Determine the (X, Y) coordinate at the center of the cell enclosing the given text.  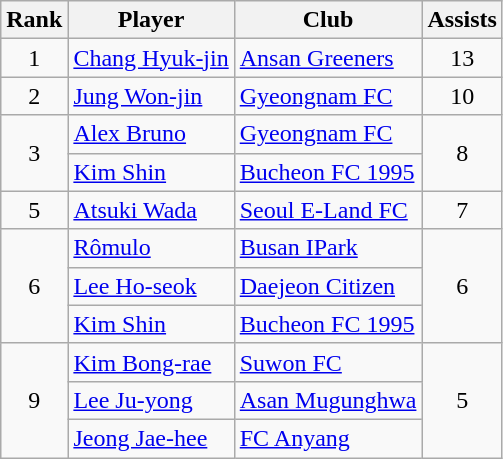
Club (328, 20)
Alex Bruno (151, 134)
1 (34, 58)
2 (34, 96)
8 (462, 153)
Ansan Greeners (328, 58)
13 (462, 58)
Rômulo (151, 248)
Suwon FC (328, 362)
9 (34, 400)
Lee Ho-seok (151, 286)
Assists (462, 20)
Seoul E-Land FC (328, 210)
Player (151, 20)
Lee Ju-yong (151, 400)
Daejeon Citizen (328, 286)
Asan Mugunghwa (328, 400)
3 (34, 153)
Jung Won-jin (151, 96)
7 (462, 210)
Busan IPark (328, 248)
Jeong Jae-hee (151, 438)
FC Anyang (328, 438)
Chang Hyuk-jin (151, 58)
Rank (34, 20)
Atsuki Wada (151, 210)
Kim Bong-rae (151, 362)
10 (462, 96)
